Capture the cell that displays the provided text and extract its [X, Y] central coordinate. 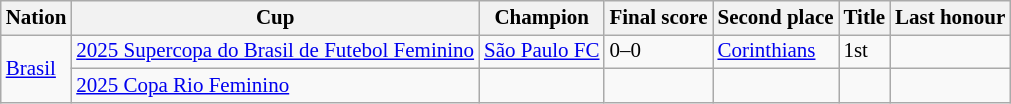
São Paulo FC [542, 52]
Final score [658, 18]
Nation [36, 18]
1st [864, 52]
Last honour [950, 18]
Corinthians [776, 52]
2025 Supercopa do Brasil de Futebol Feminino [275, 52]
0–0 [658, 52]
Champion [542, 18]
Title [864, 18]
Brasil [36, 69]
Second place [776, 18]
Cup [275, 18]
2025 Copa Rio Feminino [275, 86]
